Locate the cell with the specified text and output its [x, y] center coordinate. 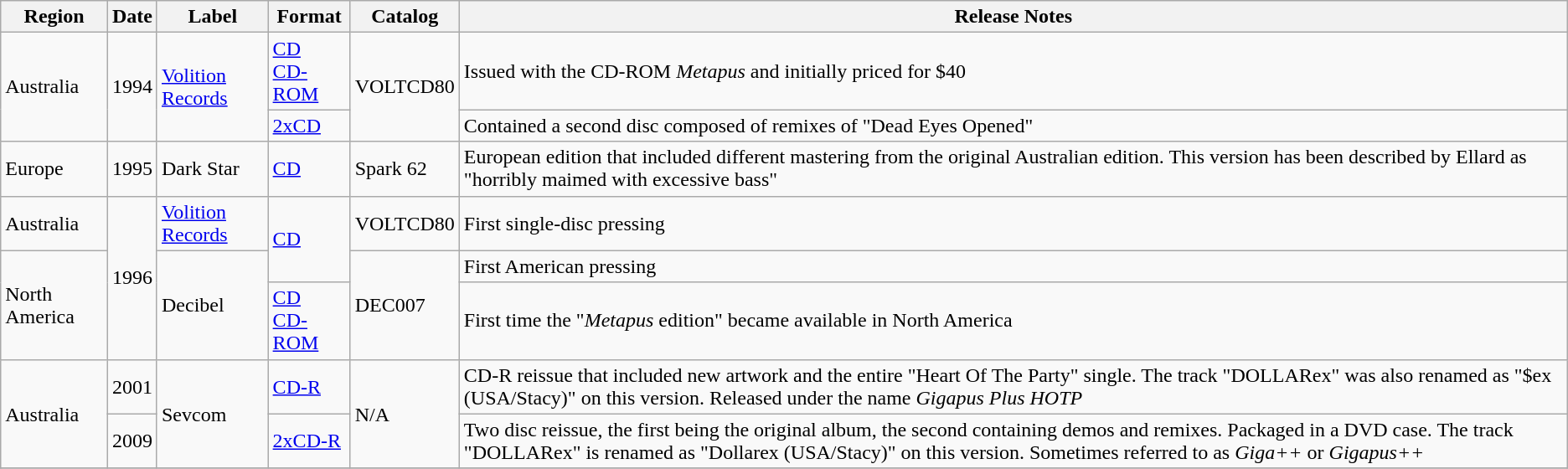
Label [213, 17]
2009 [132, 441]
Europe [54, 169]
1995 [132, 169]
CD-R [309, 387]
First American pressing [1014, 266]
N/A [405, 414]
Dark Star [213, 169]
Contained a second disc composed of remixes of "Dead Eyes Opened" [1014, 126]
Decibel [213, 305]
Region [54, 17]
2xCD-R [309, 441]
Date [132, 17]
North America [54, 305]
1996 [132, 278]
2xCD [309, 126]
Release Notes [1014, 17]
2001 [132, 387]
Catalog [405, 17]
Sevcom [213, 414]
Spark 62 [405, 169]
First single-disc pressing [1014, 223]
Format [309, 17]
1994 [132, 87]
DEC007 [405, 305]
First time the "Metapus edition" became available in North America [1014, 321]
Issued with the CD-ROM Metapus and initially priced for $40 [1014, 71]
